Pinpoint the cell where the given text exists, returning its [X, Y] midpoint coordinate. 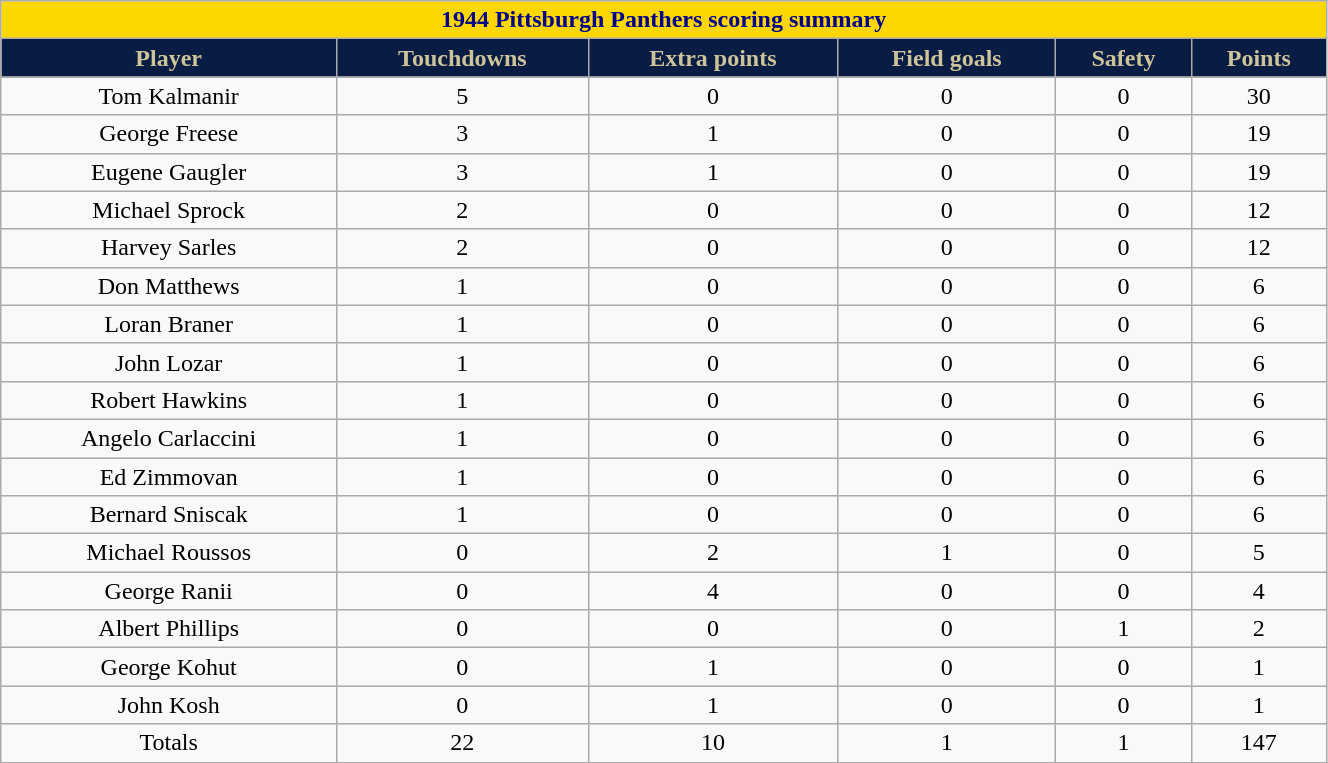
Ed Zimmovan [169, 477]
Bernard Sniscak [169, 515]
Eugene Gaugler [169, 172]
John Kosh [169, 705]
Michael Sprock [169, 210]
Angelo Carlaccini [169, 438]
147 [1258, 743]
Tom Kalmanir [169, 96]
Albert Phillips [169, 629]
30 [1258, 96]
Loran Braner [169, 324]
George Ranii [169, 591]
George Kohut [169, 667]
Robert Hawkins [169, 400]
Totals [169, 743]
Michael Roussos [169, 553]
Touchdowns [463, 58]
10 [712, 743]
Safety [1124, 58]
George Freese [169, 134]
1944 Pittsburgh Panthers scoring summary [664, 20]
Extra points [712, 58]
Field goals [947, 58]
John Lozar [169, 362]
Player [169, 58]
Points [1258, 58]
22 [463, 743]
Don Matthews [169, 286]
Harvey Sarles [169, 248]
